Determine the (X, Y) coordinate at the center of the cell enclosing the given text.  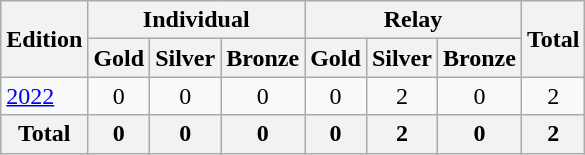
Individual (196, 20)
Relay (414, 20)
2022 (44, 96)
Edition (44, 39)
